Return [X, Y] of the center of cell containing provided text 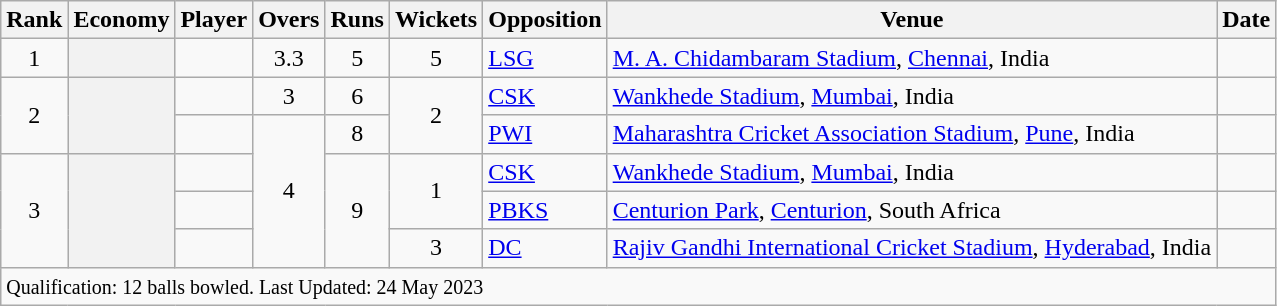
Overs [289, 20]
6 [357, 96]
Rajiv Gandhi International Cricket Stadium, Hyderabad, India [912, 248]
Date [1246, 20]
Player [214, 20]
Maharashtra Cricket Association Stadium, Pune, India [912, 134]
DC [545, 248]
Qualification: 12 balls bowled. Last Updated: 24 May 2023 [638, 286]
Opposition [545, 20]
PBKS [545, 210]
M. A. Chidambaram Stadium, Chennai, India [912, 58]
Venue [912, 20]
LSG [545, 58]
Centurion Park, Centurion, South Africa [912, 210]
Rank [34, 20]
3.3 [289, 58]
4 [289, 191]
Wickets [436, 20]
8 [357, 134]
Economy [122, 20]
Runs [357, 20]
9 [357, 210]
PWI [545, 134]
